Locate the cell with the specified text and output its [x, y] center coordinate. 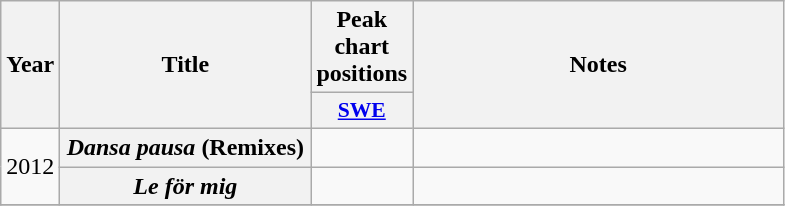
Year [30, 65]
2012 [30, 166]
Peak chart positions [362, 47]
Le för mig [186, 185]
Dansa pausa (Remixes) [186, 147]
SWE [362, 111]
Title [186, 65]
Notes [598, 65]
